Find where the given text appears and provide that cell's center as [X, Y] coordinate. 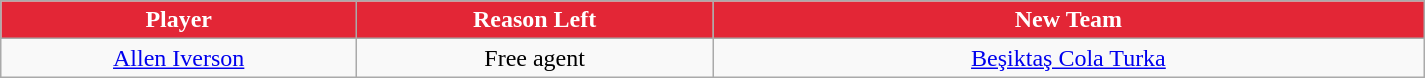
Reason Left [535, 20]
Beşiktaş Cola Turka [1069, 58]
New Team [1069, 20]
Player [179, 20]
Free agent [535, 58]
Allen Iverson [179, 58]
